Output the [X, Y] coordinate of the center of the cell containing the given text.  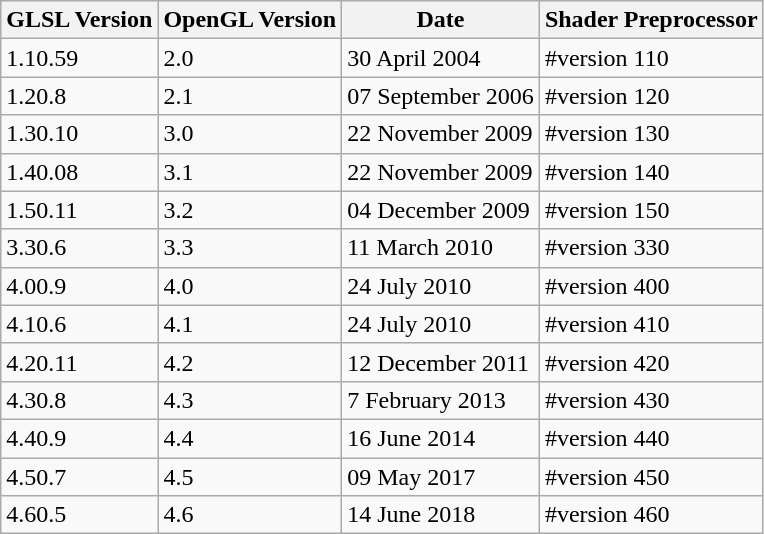
4.5 [250, 477]
4.6 [250, 515]
2.0 [250, 58]
#version 460 [651, 515]
#version 420 [651, 362]
1.40.08 [80, 172]
#version 430 [651, 400]
12 December 2011 [441, 362]
11 March 2010 [441, 248]
3.30.6 [80, 248]
#version 120 [651, 96]
4.10.6 [80, 324]
#version 450 [651, 477]
4.0 [250, 286]
4.2 [250, 362]
Date [441, 20]
2.1 [250, 96]
#version 140 [651, 172]
3.3 [250, 248]
7 February 2013 [441, 400]
14 June 2018 [441, 515]
#version 110 [651, 58]
OpenGL Version [250, 20]
07 September 2006 [441, 96]
4.20.11 [80, 362]
GLSL Version [80, 20]
1.50.11 [80, 210]
1.30.10 [80, 134]
Shader Preprocessor [651, 20]
#version 410 [651, 324]
1.10.59 [80, 58]
16 June 2014 [441, 438]
4.60.5 [80, 515]
4.40.9 [80, 438]
3.1 [250, 172]
1.20.8 [80, 96]
4.3 [250, 400]
#version 400 [651, 286]
09 May 2017 [441, 477]
30 April 2004 [441, 58]
3.2 [250, 210]
4.50.7 [80, 477]
4.00.9 [80, 286]
4.4 [250, 438]
#version 440 [651, 438]
4.1 [250, 324]
3.0 [250, 134]
4.30.8 [80, 400]
#version 330 [651, 248]
04 December 2009 [441, 210]
#version 130 [651, 134]
#version 150 [651, 210]
